For the text-containing cell, return its midpoint in (x, y) coordinate format. 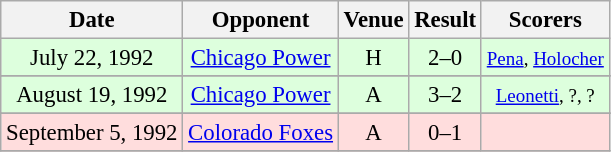
Venue (374, 20)
2–0 (446, 58)
Colorado Foxes (261, 133)
September 5, 1992 (92, 133)
0–1 (446, 133)
3–2 (446, 95)
H (374, 58)
Pena, Holocher (545, 58)
Result (446, 20)
Leonetti, ?, ? (545, 95)
Opponent (261, 20)
Date (92, 20)
August 19, 1992 (92, 95)
Scorers (545, 20)
July 22, 1992 (92, 58)
